Return (x, y) of the center of cell containing provided text 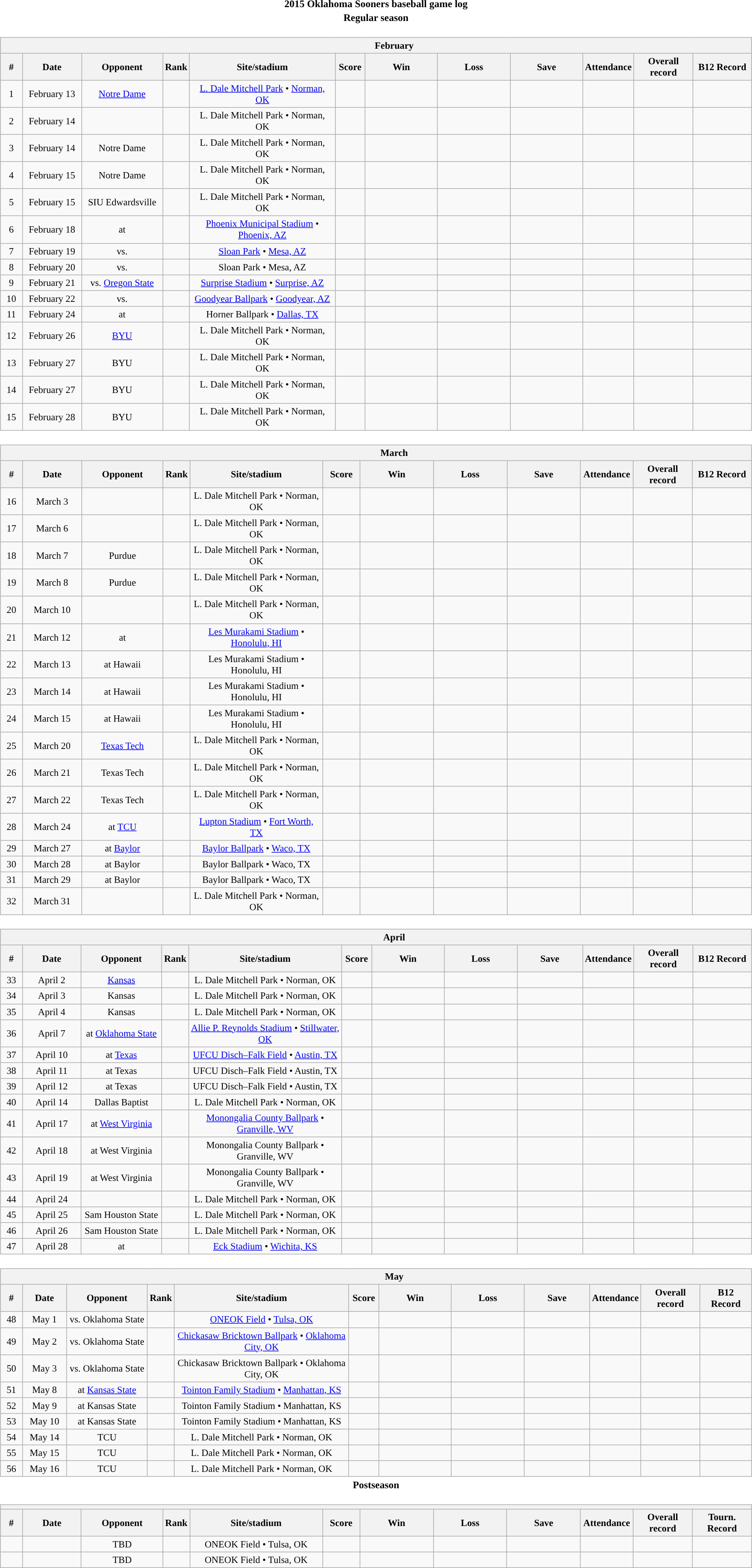
May 8 (44, 1390)
12 (12, 336)
March 8 (52, 583)
May 3 (44, 1369)
21 (12, 637)
28 (12, 827)
April 12 (51, 1086)
February 26 (52, 336)
May 14 (44, 1437)
May 10 (44, 1421)
Surprise Stadium • Surprise, AZ (263, 283)
March 24 (52, 827)
44 (12, 1199)
42 (12, 1150)
7 (12, 251)
46 (12, 1231)
55 (12, 1453)
February 13 (52, 94)
45 (12, 1215)
1 (12, 94)
March 15 (52, 719)
May 1 (44, 1319)
May 16 (44, 1469)
April (376, 937)
April 19 (51, 1178)
3 (12, 149)
February 22 (52, 298)
February 28 (52, 417)
February 24 (52, 314)
April 10 (51, 1055)
4 (12, 175)
2 (12, 121)
27 (12, 800)
March 10 (52, 610)
52 (12, 1406)
15 (12, 417)
24 (12, 719)
14 (12, 390)
Horner Ballpark • Dallas, TX (263, 314)
March 14 (52, 691)
Phoenix Municipal Stadium • Phoenix, AZ (263, 229)
March 6 (52, 529)
Allie P. Reynolds Stadium • Stillwater, OK (265, 1034)
February 19 (52, 251)
Goodyear Ballpark • Goodyear, AZ (263, 298)
March (376, 453)
May 9 (44, 1406)
March 22 (52, 800)
April 2 (51, 980)
5 (12, 202)
36 (12, 1034)
Tourn. Record (722, 1523)
30 (12, 864)
35 (12, 1012)
March 21 (52, 772)
38 (12, 1071)
9 (12, 283)
May (376, 1277)
34 (12, 996)
53 (12, 1421)
18 (12, 556)
February 21 (52, 283)
April 26 (51, 1231)
March 28 (52, 864)
March 29 (52, 880)
37 (12, 1055)
26 (12, 772)
6 (12, 229)
40 (12, 1102)
April 3 (51, 996)
May 15 (44, 1453)
17 (12, 529)
May 2 (44, 1341)
at Oklahoma State (122, 1034)
Eck Stadium • Wichita, KS (265, 1246)
April 4 (51, 1012)
31 (12, 880)
11 (12, 314)
41 (12, 1123)
March 27 (52, 848)
22 (12, 664)
Dallas Baptist (122, 1102)
at TCU (123, 827)
16 (12, 501)
April 24 (51, 1199)
March 3 (52, 501)
April 18 (51, 1150)
43 (12, 1178)
February 18 (52, 229)
48 (12, 1319)
April 11 (51, 1071)
SIU Edwardsville (122, 202)
April 7 (51, 1034)
29 (12, 848)
8 (12, 267)
54 (12, 1437)
32 (12, 902)
25 (12, 746)
19 (12, 583)
vs. Oregon State (122, 283)
March 7 (52, 556)
April 14 (51, 1102)
23 (12, 691)
33 (12, 980)
10 (12, 298)
56 (12, 1469)
20 (12, 610)
49 (12, 1341)
47 (12, 1246)
51 (12, 1390)
April 28 (51, 1246)
March 13 (52, 664)
April 17 (51, 1123)
February 20 (52, 267)
March 12 (52, 637)
Lupton Stadium • Fort Worth, TX (256, 827)
March 31 (52, 902)
April 25 (51, 1215)
39 (12, 1086)
50 (12, 1369)
March 20 (52, 746)
February (376, 45)
13 (12, 363)
